Identify which cell holds the provided text, then report its (X, Y) central coordinate. 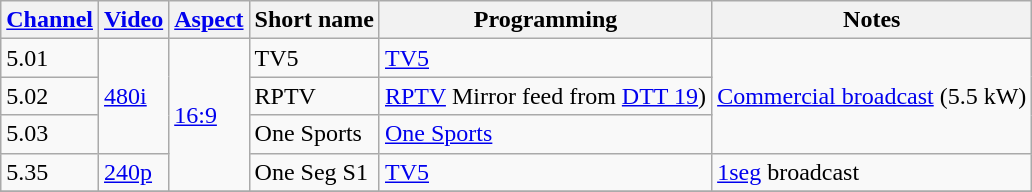
Short name (314, 20)
1seg broadcast (872, 172)
5.03 (50, 134)
Channel (50, 20)
240p (134, 172)
Commercial broadcast (5.5 kW) (872, 96)
Programming (545, 20)
RPTV (314, 96)
Notes (872, 20)
5.01 (50, 58)
480i (134, 96)
5.35 (50, 172)
Aspect (209, 20)
RPTV Mirror feed from DTT 19) (545, 96)
One Seg S1 (314, 172)
16:9 (209, 115)
5.02 (50, 96)
Video (134, 20)
